Capture the cell that displays the provided text and extract its [x, y] central coordinate. 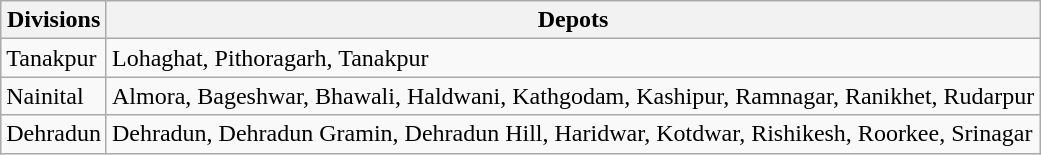
Dehradun, Dehradun Gramin, Dehradun Hill, Haridwar, Kotdwar, Rishikesh, Roorkee, Srinagar [572, 134]
Nainital [54, 96]
Dehradun [54, 134]
Almora, Bageshwar, Bhawali, Haldwani, Kathgodam, Kashipur, Ramnagar, Ranikhet, Rudarpur [572, 96]
Divisions [54, 20]
Tanakpur [54, 58]
Depots [572, 20]
Lohaghat, Pithoragarh, Tanakpur [572, 58]
